Pinpoint the cell where the given text exists, returning its [x, y] midpoint coordinate. 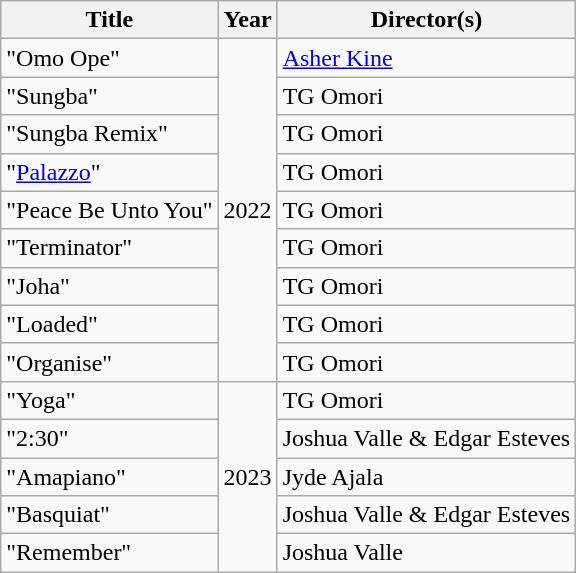
"Basquiat" [110, 515]
"Sungba Remix" [110, 134]
"Joha" [110, 286]
"Loaded" [110, 324]
"Peace Be Unto You" [110, 210]
Asher Kine [426, 58]
"Omo Ope" [110, 58]
"Yoga" [110, 400]
"Remember" [110, 553]
"2:30" [110, 438]
"Organise" [110, 362]
2023 [248, 476]
2022 [248, 210]
Year [248, 20]
"Terminator" [110, 248]
Jyde Ajala [426, 477]
Director(s) [426, 20]
Title [110, 20]
"Palazzo" [110, 172]
"Amapiano" [110, 477]
Joshua Valle [426, 553]
"Sungba" [110, 96]
